From the cell containing the given text, extract its center point as [X, Y] coordinate. 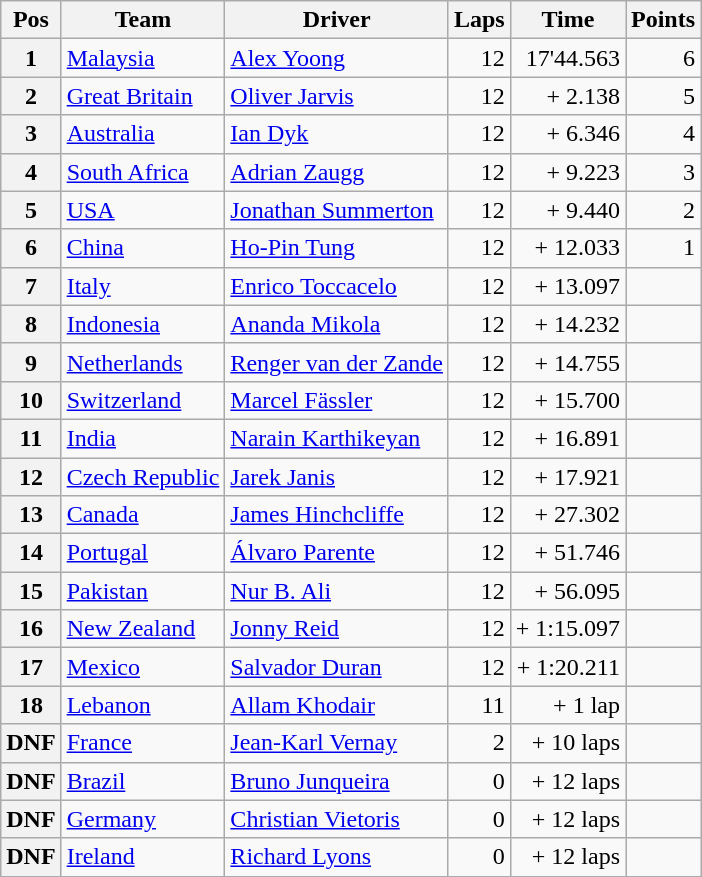
Alex Yoong [337, 58]
Ireland [143, 857]
Renger van der Zande [337, 362]
14 [31, 553]
Driver [337, 20]
+ 13.097 [568, 286]
+ 10 laps [568, 743]
+ 6.346 [568, 134]
Jarek Janis [337, 477]
Oliver Jarvis [337, 96]
Malaysia [143, 58]
Marcel Fässler [337, 400]
+ 9.223 [568, 172]
Nur B. Ali [337, 591]
Laps [479, 20]
Salvador Duran [337, 667]
Great Britain [143, 96]
Jonny Reid [337, 629]
Switzerland [143, 400]
+ 2.138 [568, 96]
Team [143, 20]
+ 1 lap [568, 705]
South Africa [143, 172]
Adrian Zaugg [337, 172]
+ 14.232 [568, 324]
17'44.563 [568, 58]
Netherlands [143, 362]
New Zealand [143, 629]
+ 15.700 [568, 400]
Indonesia [143, 324]
+ 51.746 [568, 553]
+ 1:20.211 [568, 667]
Jonathan Summerton [337, 210]
15 [31, 591]
+ 16.891 [568, 438]
Christian Vietoris [337, 819]
8 [31, 324]
+ 12.033 [568, 248]
Ian Dyk [337, 134]
Time [568, 20]
+ 1:15.097 [568, 629]
Italy [143, 286]
+ 27.302 [568, 515]
Canada [143, 515]
13 [31, 515]
7 [31, 286]
9 [31, 362]
Allam Khodair [337, 705]
+ 17.921 [568, 477]
Australia [143, 134]
Czech Republic [143, 477]
France [143, 743]
18 [31, 705]
Portugal [143, 553]
China [143, 248]
Points [664, 20]
Bruno Junqueira [337, 781]
10 [31, 400]
Álvaro Parente [337, 553]
James Hinchcliffe [337, 515]
Pakistan [143, 591]
Germany [143, 819]
India [143, 438]
+ 9.440 [568, 210]
Richard Lyons [337, 857]
Pos [31, 20]
+ 56.095 [568, 591]
USA [143, 210]
Mexico [143, 667]
Jean-Karl Vernay [337, 743]
Ho-Pin Tung [337, 248]
17 [31, 667]
Enrico Toccacelo [337, 286]
16 [31, 629]
+ 14.755 [568, 362]
Lebanon [143, 705]
Brazil [143, 781]
Ananda Mikola [337, 324]
Narain Karthikeyan [337, 438]
